Pinpoint the cell where the given text exists, returning its (X, Y) midpoint coordinate. 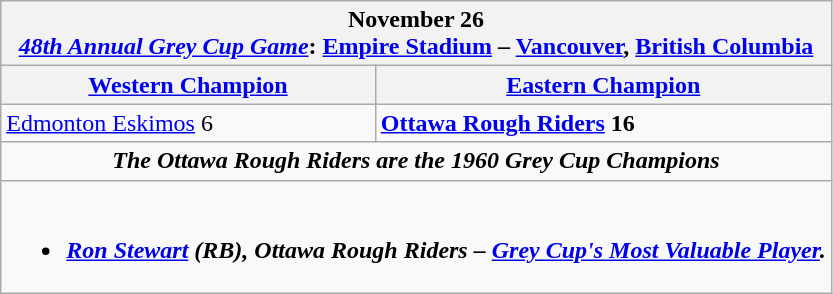
Ottawa Rough Riders 16 (603, 123)
The Ottawa Rough Riders are the 1960 Grey Cup Champions (416, 161)
Edmonton Eskimos 6 (188, 123)
Eastern Champion (603, 85)
November 2648th Annual Grey Cup Game: Empire Stadium – Vancouver, British Columbia (416, 34)
Western Champion (188, 85)
Ron Stewart (RB), Ottawa Rough Riders – Grey Cup's Most Valuable Player. (416, 236)
